Capture the cell that displays the provided text and extract its [x, y] central coordinate. 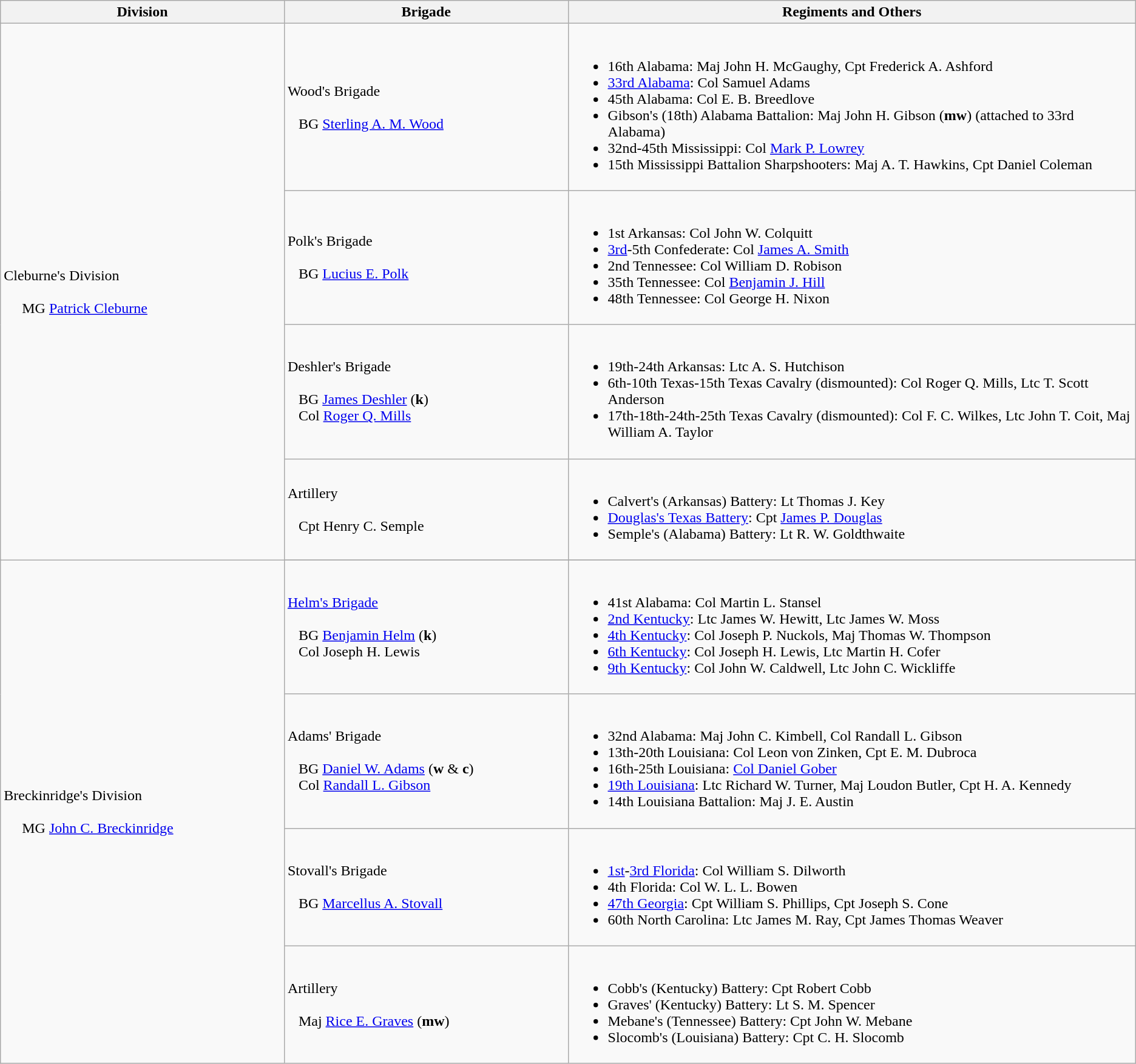
Polk's Brigade BG Lucius E. Polk [426, 257]
Deshler's Brigade BG James Deshler (k) Col Roger Q. Mills [426, 392]
Wood's Brigade BG Sterling A. M. Wood [426, 107]
Breckinridge's Division MG John C. Breckinridge [143, 812]
Brigade [426, 12]
Artillery Cpt Henry C. Semple [426, 510]
Cleburne's Division MG Patrick Cleburne [143, 292]
Stovall's Brigade BG Marcellus A. Stovall [426, 887]
Adams' Brigade BG Daniel W. Adams (w & c) Col Randall L. Gibson [426, 761]
Division [143, 12]
Artillery Maj Rice E. Graves (mw) [426, 1005]
Helm's Brigade BG Benjamin Helm (k) Col Joseph H. Lewis [426, 627]
Calvert's (Arkansas) Battery: Lt Thomas J. KeyDouglas's Texas Battery: Cpt James P. DouglasSemple's (Alabama) Battery: Lt R. W. Goldthwaite [852, 510]
Regiments and Others [852, 12]
